Find where the given text appears and provide that cell's center as (x, y) coordinate. 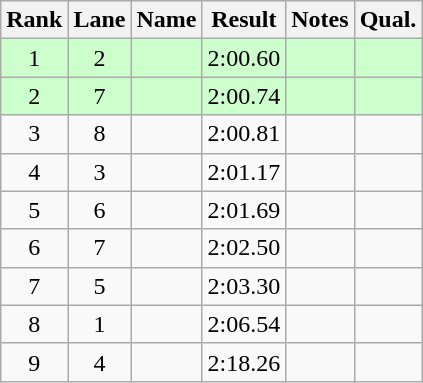
2:00.81 (244, 134)
Result (244, 20)
2:00.74 (244, 96)
2:03.30 (244, 286)
Rank (34, 20)
Lane (100, 20)
Name (166, 20)
9 (34, 362)
2:01.17 (244, 172)
2:18.26 (244, 362)
Qual. (388, 20)
Notes (320, 20)
2:06.54 (244, 324)
2:00.60 (244, 58)
2:02.50 (244, 248)
2:01.69 (244, 210)
